For the text-containing cell, return its midpoint in (X, Y) coordinate format. 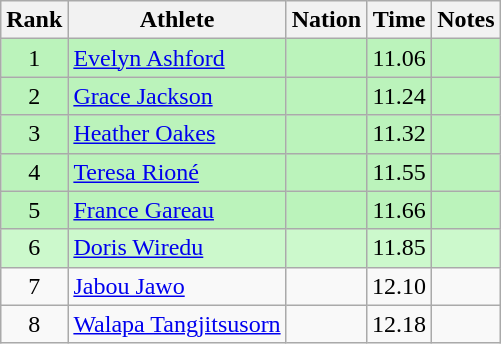
3 (34, 134)
1 (34, 58)
Teresa Rioné (177, 172)
Athlete (177, 20)
4 (34, 172)
11.66 (400, 210)
Time (400, 20)
Rank (34, 20)
Doris Wiredu (177, 248)
Notes (466, 20)
Nation (326, 20)
Grace Jackson (177, 96)
Evelyn Ashford (177, 58)
11.32 (400, 134)
France Gareau (177, 210)
Jabou Jawo (177, 286)
12.18 (400, 324)
11.55 (400, 172)
2 (34, 96)
12.10 (400, 286)
11.06 (400, 58)
11.85 (400, 248)
5 (34, 210)
8 (34, 324)
6 (34, 248)
Walapa Tangjitsusorn (177, 324)
7 (34, 286)
11.24 (400, 96)
Heather Oakes (177, 134)
